Capture the cell that displays the provided text and extract its (X, Y) central coordinate. 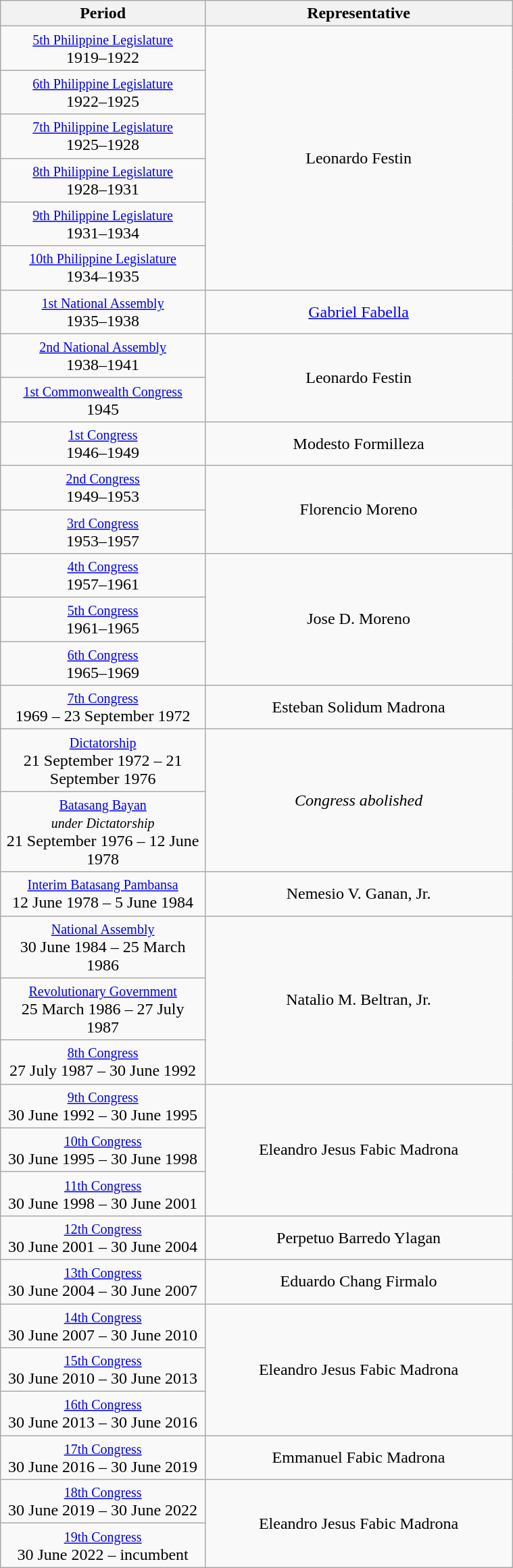
5th Congress1961–1965 (103, 620)
4th Congress1957–1961 (103, 575)
Interim Batasang Pambansa12 June 1978 – 5 June 1984 (103, 894)
Eduardo Chang Firmalo (358, 1282)
6th Philippine Legislature1922–1925 (103, 92)
Esteban Solidum Madrona (358, 708)
Modesto Formilleza (358, 443)
18th Congress30 June 2019 – 30 June 2022 (103, 1502)
8th Congress27 July 1987 – 30 June 1992 (103, 1062)
Emmanuel Fabic Madrona (358, 1457)
7th Congress1969 – 23 September 1972 (103, 708)
2nd National Assembly1938–1941 (103, 355)
Florencio Moreno (358, 509)
Revolutionary Government25 March 1986 – 27 July 1987 (103, 1009)
10th Philippine Legislature1934–1935 (103, 267)
5th Philippine Legislature1919–1922 (103, 49)
2nd Congress1949–1953 (103, 488)
8th Philippine Legislature1928–1931 (103, 180)
16th Congress30 June 2013 – 30 June 2016 (103, 1414)
13th Congress30 June 2004 – 30 June 2007 (103, 1282)
11th Congress30 June 1998 – 30 June 2001 (103, 1194)
6th Congress1965–1969 (103, 663)
17th Congress30 June 2016 – 30 June 2019 (103, 1457)
1st Commonwealth Congress1945 (103, 400)
9th Philippine Legislature1931–1934 (103, 224)
Perpetuo Barredo Ylagan (358, 1237)
Natalio M. Beltran, Jr. (358, 999)
Nemesio V. Ganan, Jr. (358, 894)
1st National Assembly1935–1938 (103, 312)
National Assembly30 June 1984 – 25 March 1986 (103, 947)
Batasang Bayanunder Dictatorship21 September 1976 – 12 June 1978 (103, 832)
Dictatorship21 September 1972 – 21 September 1976 (103, 760)
Congress abolished (358, 801)
9th Congress30 June 1992 – 30 June 1995 (103, 1106)
Gabriel Fabella (358, 312)
1st Congress1946–1949 (103, 443)
Period (103, 14)
3rd Congress1953–1957 (103, 531)
10th Congress30 June 1995 – 30 June 1998 (103, 1149)
15th Congress30 June 2010 – 30 June 2013 (103, 1369)
14th Congress30 June 2007 – 30 June 2010 (103, 1325)
19th Congress30 June 2022 – incumbent (103, 1545)
7th Philippine Legislature1925–1928 (103, 136)
Representative (358, 14)
Jose D. Moreno (358, 620)
12th Congress30 June 2001 – 30 June 2004 (103, 1237)
